Return the [X, Y] coordinate for the center point of the cell that contains the specified text.  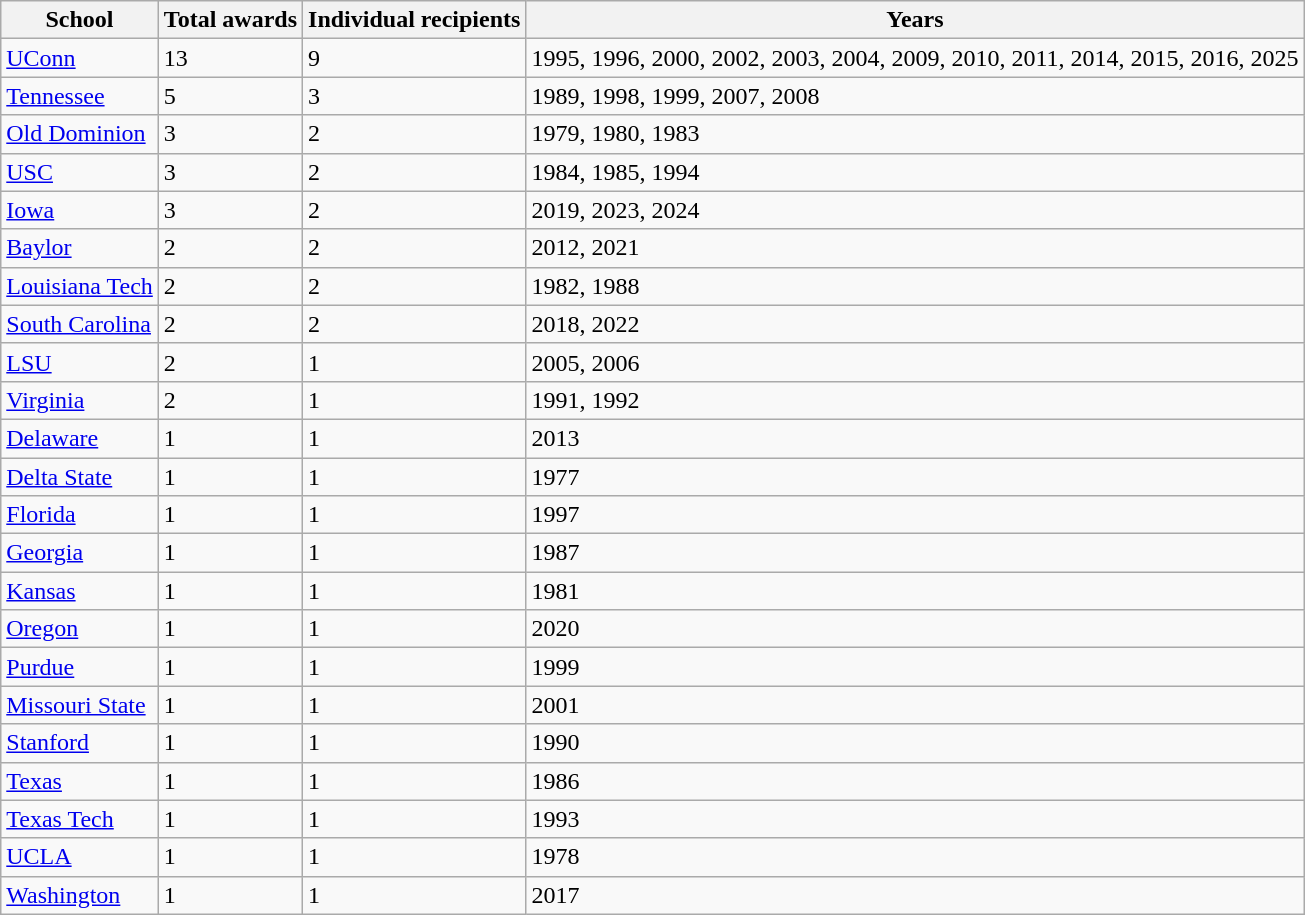
Years [915, 20]
2019, 2023, 2024 [915, 210]
Stanford [80, 743]
Washington [80, 895]
9 [414, 58]
Louisiana Tech [80, 286]
1993 [915, 819]
1984, 1985, 1994 [915, 172]
Virginia [80, 400]
Delta State [80, 477]
UCLA [80, 857]
13 [230, 58]
1997 [915, 515]
Texas Tech [80, 819]
5 [230, 96]
Missouri State [80, 705]
Florida [80, 515]
1995, 1996, 2000, 2002, 2003, 2004, 2009, 2010, 2011, 2014, 2015, 2016, 2025 [915, 58]
Texas [80, 781]
1979, 1980, 1983 [915, 134]
Old Dominion [80, 134]
Purdue [80, 667]
1978 [915, 857]
Baylor [80, 248]
2001 [915, 705]
Individual recipients [414, 20]
Kansas [80, 591]
Tennessee [80, 96]
USC [80, 172]
Iowa [80, 210]
1991, 1992 [915, 400]
2013 [915, 438]
Total awards [230, 20]
1989, 1998, 1999, 2007, 2008 [915, 96]
1982, 1988 [915, 286]
South Carolina [80, 324]
1981 [915, 591]
2005, 2006 [915, 362]
Georgia [80, 553]
LSU [80, 362]
2012, 2021 [915, 248]
School [80, 20]
2018, 2022 [915, 324]
Oregon [80, 629]
2020 [915, 629]
UConn [80, 58]
1999 [915, 667]
2017 [915, 895]
1987 [915, 553]
Delaware [80, 438]
1986 [915, 781]
1977 [915, 477]
1990 [915, 743]
